Capture the cell that displays the provided text and extract its (X, Y) central coordinate. 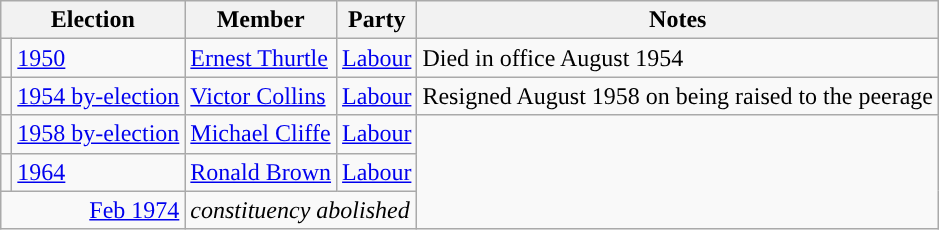
Ernest Thurtle (261, 58)
Feb 1974 (93, 210)
Election (93, 20)
1954 by-election (98, 96)
1950 (98, 58)
Victor Collins (261, 96)
Notes (678, 20)
Party (377, 20)
constituency abolished (301, 210)
1964 (98, 172)
Resigned August 1958 on being raised to the peerage (678, 96)
Michael Cliffe (261, 134)
Member (261, 20)
Died in office August 1954 (678, 58)
1958 by-election (98, 134)
Ronald Brown (261, 172)
